From the cell containing the given text, extract its center point as (x, y) coordinate. 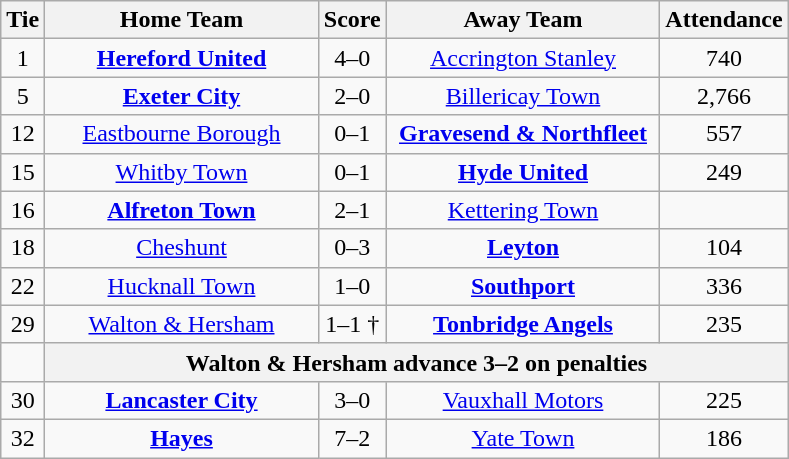
16 (23, 210)
1 (23, 58)
4–0 (352, 58)
5 (23, 96)
Hucknall Town (182, 286)
2–1 (352, 210)
225 (724, 400)
249 (724, 172)
Alfreton Town (182, 210)
7–2 (352, 438)
3–0 (352, 400)
Kettering Town (523, 210)
2–0 (352, 96)
Vauxhall Motors (523, 400)
Home Team (182, 20)
32 (23, 438)
Attendance (724, 20)
Tonbridge Angels (523, 324)
Hyde United (523, 172)
22 (23, 286)
Billericay Town (523, 96)
Whitby Town (182, 172)
Gravesend & Northfleet (523, 134)
Southport (523, 286)
Tie (23, 20)
30 (23, 400)
1–1 † (352, 324)
12 (23, 134)
Eastbourne Borough (182, 134)
740 (724, 58)
557 (724, 134)
Yate Town (523, 438)
Walton & Hersham advance 3–2 on penalties (416, 362)
Leyton (523, 248)
186 (724, 438)
Away Team (523, 20)
Lancaster City (182, 400)
Accrington Stanley (523, 58)
15 (23, 172)
Hayes (182, 438)
Walton & Hersham (182, 324)
336 (724, 286)
Exeter City (182, 96)
235 (724, 324)
Cheshunt (182, 248)
2,766 (724, 96)
Hereford United (182, 58)
1–0 (352, 286)
18 (23, 248)
0–3 (352, 248)
Score (352, 20)
29 (23, 324)
104 (724, 248)
